Extract the [X, Y] coordinate from the center of the cell holding the provided text.  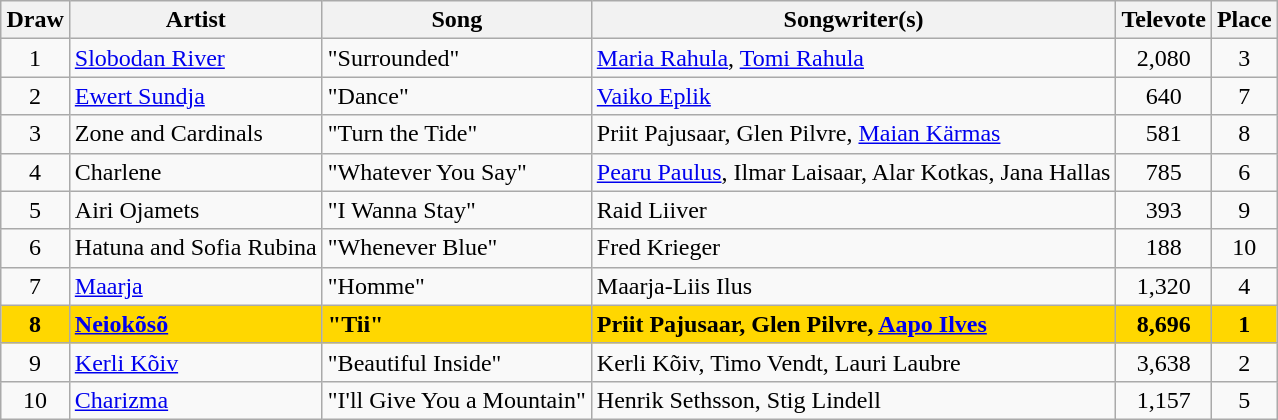
2,080 [1164, 58]
Charlene [196, 172]
Kerli Kõiv [196, 362]
Place [1244, 20]
Maria Rahula, Tomi Rahula [854, 58]
"Turn the Tide" [456, 134]
"Dance" [456, 96]
Televote [1164, 20]
"Homme" [456, 286]
"Whatever You Say" [456, 172]
"Beautiful Inside" [456, 362]
Artist [196, 20]
Ewert Sundja [196, 96]
Kerli Kõiv, Timo Vendt, Lauri Laubre [854, 362]
Fred Krieger [854, 248]
Henrik Sethsson, Stig Lindell [854, 400]
Songwriter(s) [854, 20]
Raid Liiver [854, 210]
393 [1164, 210]
"Whenever Blue" [456, 248]
Pearu Paulus, Ilmar Laisaar, Alar Kotkas, Jana Hallas [854, 172]
785 [1164, 172]
"I'll Give You a Mountain" [456, 400]
188 [1164, 248]
Song [456, 20]
Charizma [196, 400]
Priit Pajusaar, Glen Pilvre, Aapo Ilves [854, 324]
Airi Ojamets [196, 210]
Draw [35, 20]
Priit Pajusaar, Glen Pilvre, Maian Kärmas [854, 134]
Zone and Cardinals [196, 134]
"Tii" [456, 324]
8,696 [1164, 324]
"Surrounded" [456, 58]
"I Wanna Stay" [456, 210]
1,320 [1164, 286]
Slobodan River [196, 58]
581 [1164, 134]
3,638 [1164, 362]
Maarja-Liis Ilus [854, 286]
Maarja [196, 286]
1,157 [1164, 400]
Hatuna and Sofia Rubina [196, 248]
640 [1164, 96]
Neiokõsõ [196, 324]
Vaiko Eplik [854, 96]
